Determine the [X, Y] coordinate at the center of the cell enclosing the given text.  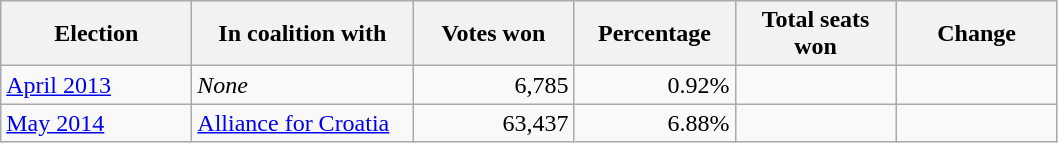
6,785 [494, 85]
Alliance for Croatia [302, 123]
0.92% [654, 85]
Total seats won [816, 34]
6.88% [654, 123]
Election [96, 34]
None [302, 85]
April 2013 [96, 85]
Change [976, 34]
63,437 [494, 123]
In coalition with [302, 34]
May 2014 [96, 123]
Percentage [654, 34]
Votes won [494, 34]
